Return [x, y] of the center of cell containing provided text 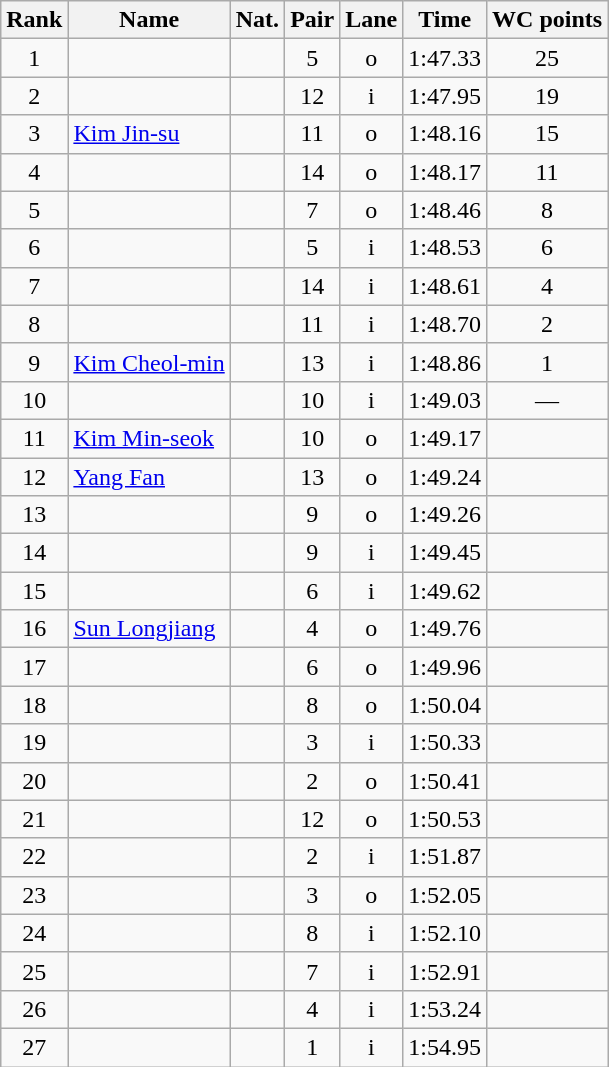
1:47.95 [445, 96]
1:49.24 [445, 477]
1:48.86 [445, 362]
24 [34, 933]
22 [34, 857]
1:52.10 [445, 933]
1:49.26 [445, 515]
23 [34, 895]
Pair [312, 20]
16 [34, 629]
1:54.95 [445, 1047]
1:50.41 [445, 781]
Nat. [257, 20]
1:49.03 [445, 400]
1:52.05 [445, 895]
Kim Min-seok [149, 438]
1:49.76 [445, 629]
1:49.96 [445, 667]
Yang Fan [149, 477]
Time [445, 20]
1:48.46 [445, 210]
1:50.53 [445, 819]
18 [34, 705]
Lane [372, 20]
1:48.16 [445, 134]
1:52.91 [445, 971]
1:50.04 [445, 705]
WC points [548, 20]
1:48.53 [445, 248]
1:48.70 [445, 324]
17 [34, 667]
26 [34, 1009]
1:48.17 [445, 172]
Sun Longjiang [149, 629]
1:48.61 [445, 286]
1:50.33 [445, 743]
1:49.17 [445, 438]
Name [149, 20]
20 [34, 781]
1:49.62 [445, 591]
27 [34, 1047]
— [548, 400]
1:51.87 [445, 857]
1:53.24 [445, 1009]
Rank [34, 20]
Kim Jin-su [149, 134]
21 [34, 819]
1:47.33 [445, 58]
Kim Cheol-min [149, 362]
1:49.45 [445, 553]
